Detect which cell encompasses the target text, then output its (X, Y) center coordinate. 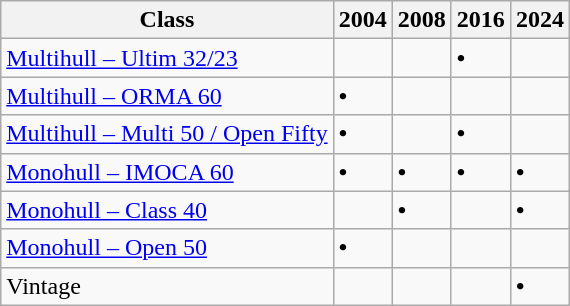
Multihull – Ultim 32/23 (167, 58)
Monohull – Open 50 (167, 248)
2008 (422, 20)
2024 (540, 20)
2016 (480, 20)
Vintage (167, 286)
Monohull – IMOCA 60 (167, 172)
Multihull – Multi 50 / Open Fifty (167, 134)
Monohull – Class 40 (167, 210)
Multihull – ORMA 60 (167, 96)
Class (167, 20)
2004 (362, 20)
